Capture the cell that displays the provided text and extract its (X, Y) central coordinate. 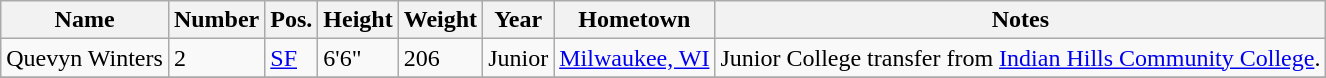
2 (216, 58)
Weight (440, 20)
SF (292, 58)
Pos. (292, 20)
Hometown (634, 20)
Notes (1020, 20)
Quevyn Winters (85, 58)
Junior (518, 58)
206 (440, 58)
Year (518, 20)
Name (85, 20)
Milwaukee, WI (634, 58)
Number (216, 20)
6'6" (358, 58)
Height (358, 20)
Junior College transfer from Indian Hills Community College. (1020, 58)
